Return the [x, y] coordinate for the center point of the cell that contains the specified text.  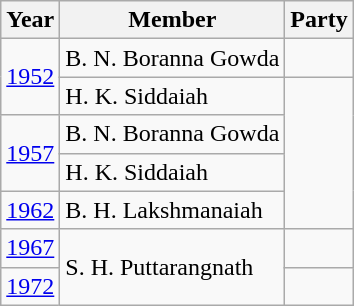
Party [319, 20]
B. H. Lakshmanaiah [172, 210]
S. H. Puttarangnath [172, 267]
1957 [30, 153]
1962 [30, 210]
1967 [30, 248]
Year [30, 20]
1972 [30, 286]
1952 [30, 77]
Member [172, 20]
